Identify which cell holds the provided text, then report its (x, y) central coordinate. 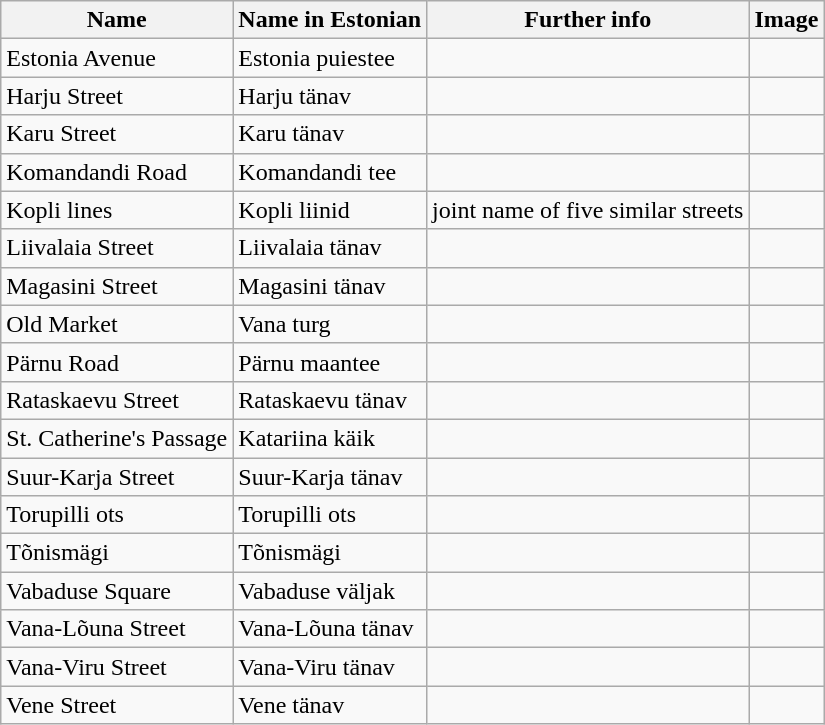
Vana-Viru tänav (330, 667)
Vana turg (330, 324)
joint name of five similar streets (588, 210)
Rataskaevu tänav (330, 400)
Estonia Avenue (117, 58)
Kopli lines (117, 210)
Pärnu Road (117, 362)
Vene tänav (330, 705)
Vana-Viru Street (117, 667)
St. Catherine's Passage (117, 438)
Further info (588, 20)
Vabaduse väljak (330, 591)
Vene Street (117, 705)
Liivalaia tänav (330, 248)
Suur-Karja Street (117, 477)
Pärnu maantee (330, 362)
Karu Street (117, 134)
Magasini tänav (330, 286)
Kopli liinid (330, 210)
Vana-Lõuna tänav (330, 629)
Suur-Karja tänav (330, 477)
Karu tänav (330, 134)
Image (786, 20)
Vana-Lõuna Street (117, 629)
Name in Estonian (330, 20)
Katariina käik (330, 438)
Vabaduse Square (117, 591)
Komandandi Road (117, 172)
Estonia puiestee (330, 58)
Harju tänav (330, 96)
Magasini Street (117, 286)
Harju Street (117, 96)
Rataskaevu Street (117, 400)
Old Market (117, 324)
Liivalaia Street (117, 248)
Komandandi tee (330, 172)
Name (117, 20)
